Identify which cell holds the provided text, then report its (x, y) central coordinate. 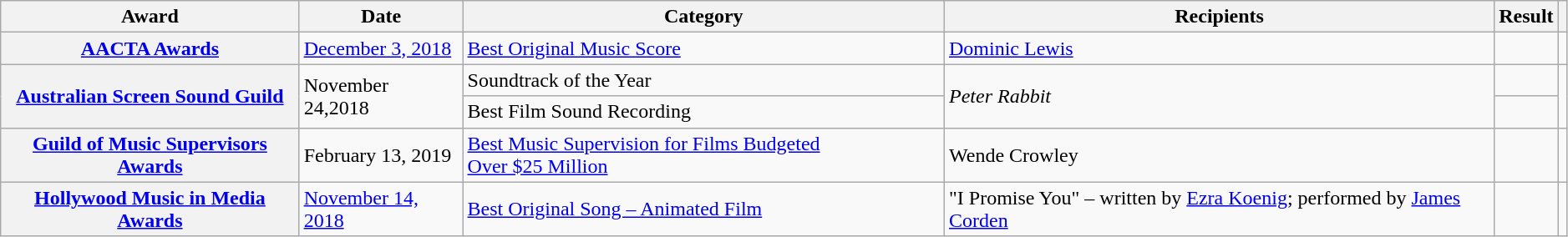
Best Original Song – Animated Film (703, 209)
Best Film Sound Recording (703, 112)
Soundtrack of the Year (703, 80)
Category (703, 17)
Recipients (1219, 17)
Award (150, 17)
February 13, 2019 (381, 155)
November 14, 2018 (381, 209)
Peter Rabbit (1219, 96)
Result (1526, 17)
Date (381, 17)
Hollywood Music in Media Awards (150, 209)
"I Promise You" – written by Ezra Koenig; performed by James Corden (1219, 209)
December 3, 2018 (381, 48)
Best Original Music Score (703, 48)
Guild of Music Supervisors Awards (150, 155)
Australian Screen Sound Guild (150, 96)
November 24,2018 (381, 96)
Dominic Lewis (1219, 48)
Best Music Supervision for Films Budgeted Over $25 Million (703, 155)
Wende Crowley (1219, 155)
AACTA Awards (150, 48)
